Pinpoint the cell where the given text exists, returning its [X, Y] midpoint coordinate. 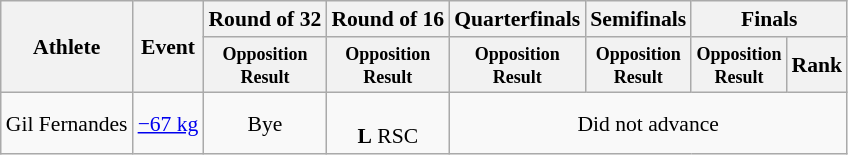
L RSC [388, 124]
Bye [264, 124]
Finals [769, 19]
Quarterfinals [517, 19]
Event [168, 47]
Round of 32 [264, 19]
Round of 16 [388, 19]
Gil Fernandes [67, 124]
Semifinals [638, 19]
Athlete [67, 47]
−67 kg [168, 124]
Did not advance [648, 124]
Rank [818, 65]
